Pinpoint the cell where the given text exists, returning its [x, y] midpoint coordinate. 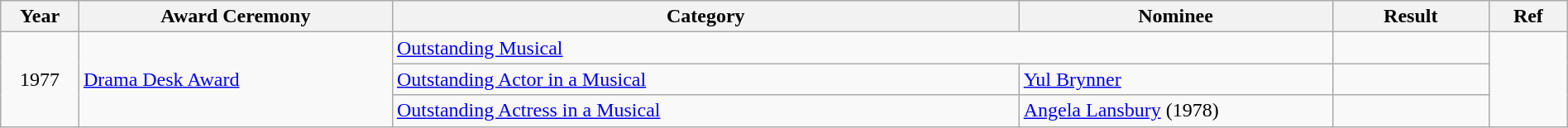
Yul Brynner [1176, 79]
Nominee [1176, 17]
Ref [1528, 17]
Angela Lansbury (1978) [1176, 111]
Drama Desk Award [235, 79]
Result [1411, 17]
Outstanding Musical [862, 48]
Outstanding Actor in a Musical [705, 79]
1977 [40, 79]
Outstanding Actress in a Musical [705, 111]
Award Ceremony [235, 17]
Year [40, 17]
Category [705, 17]
